Find where the given text appears and provide that cell's center as (X, Y) coordinate. 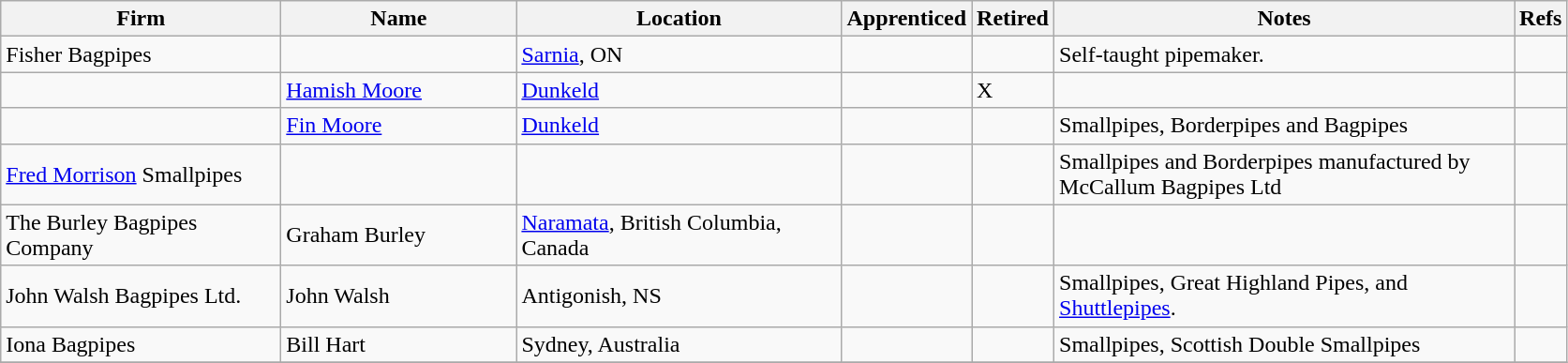
Naramata, British Columbia, Canada (679, 234)
Self-taught pipemaker. (1284, 54)
Iona Bagpipes (141, 344)
Smallpipes, Scottish Double Smallpipes (1284, 344)
Sarnia, ON (679, 54)
X (1013, 90)
Notes (1284, 19)
Smallpipes, Great Highland Pipes, and Shuttlepipes. (1284, 296)
Antigonish, NS (679, 296)
Graham Burley (399, 234)
Apprenticed (907, 19)
Bill Hart (399, 344)
Name (399, 19)
Fisher Bagpipes (141, 54)
Smallpipes and Borderpipes manufactured by McCallum Bagpipes Ltd (1284, 174)
Fred Morrison Smallpipes (141, 174)
Location (679, 19)
Firm (141, 19)
John Walsh Bagpipes Ltd. (141, 296)
Refs (1541, 19)
Fin Moore (399, 126)
John Walsh (399, 296)
Retired (1013, 19)
Hamish Moore (399, 90)
Smallpipes, Borderpipes and Bagpipes (1284, 126)
Sydney, Australia (679, 344)
The Burley Bagpipes Company (141, 234)
